Determine the [x, y] coordinate at the center of the cell enclosing the given text.  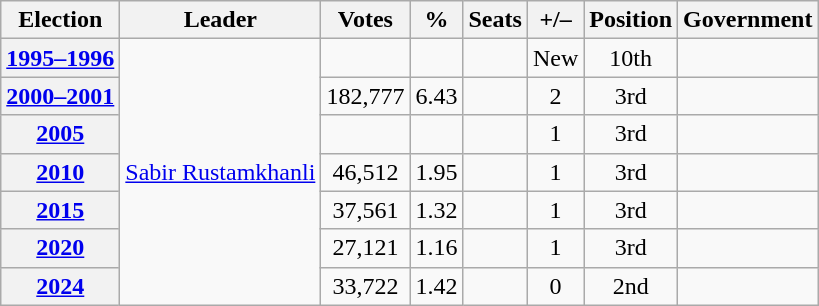
2010 [60, 172]
46,512 [366, 172]
Election [60, 20]
+/– [555, 20]
1995–1996 [60, 58]
Votes [366, 20]
37,561 [366, 210]
6.43 [436, 96]
2000–2001 [60, 96]
1.16 [436, 248]
10th [631, 58]
2 [555, 96]
1.32 [436, 210]
182,777 [366, 96]
Position [631, 20]
2020 [60, 248]
0 [555, 286]
1.42 [436, 286]
2024 [60, 286]
Government [748, 20]
2nd [631, 286]
% [436, 20]
Seats [495, 20]
Leader [220, 20]
New [555, 58]
Sabir Rustamkhanli [220, 172]
1.95 [436, 172]
33,722 [366, 286]
27,121 [366, 248]
2015 [60, 210]
2005 [60, 134]
